Return the (X, Y) coordinate for the center point of the cell that contains the specified text.  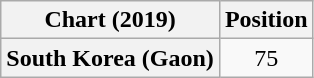
South Korea (Gaon) (110, 58)
Position (266, 20)
75 (266, 58)
Chart (2019) (110, 20)
